For the text-containing cell, return its midpoint in [x, y] coordinate format. 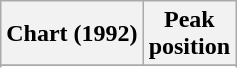
Chart (1992) [72, 34]
Peakposition [189, 34]
